Output the [X, Y] coordinate of the center of the cell containing the given text.  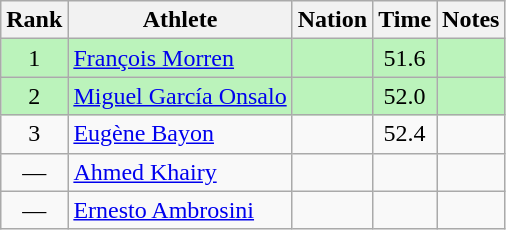
52.0 [405, 96]
François Morren [180, 58]
Eugène Bayon [180, 134]
52.4 [405, 134]
51.6 [405, 58]
Ernesto Ambrosini [180, 210]
1 [34, 58]
Nation [332, 20]
Notes [471, 20]
Athlete [180, 20]
Miguel García Onsalo [180, 96]
3 [34, 134]
Ahmed Khairy [180, 172]
2 [34, 96]
Time [405, 20]
Rank [34, 20]
